Find where the given text appears and provide that cell's center as (X, Y) coordinate. 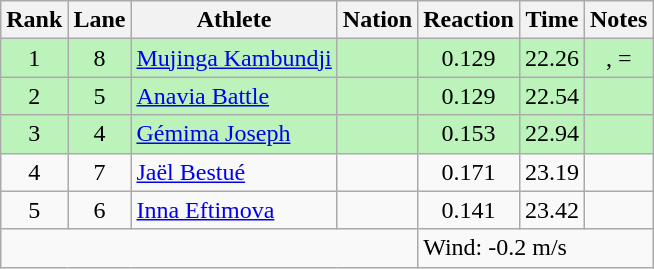
Mujinga Kambundji (234, 58)
23.42 (552, 210)
8 (100, 58)
23.19 (552, 172)
2 (34, 96)
6 (100, 210)
22.94 (552, 134)
0.153 (469, 134)
1 (34, 58)
, = (619, 58)
7 (100, 172)
Anavia Battle (234, 96)
22.26 (552, 58)
Gémima Joseph (234, 134)
Wind: -0.2 m/s (536, 248)
3 (34, 134)
Rank (34, 20)
Athlete (234, 20)
Reaction (469, 20)
Notes (619, 20)
Nation (377, 20)
Jaël Bestué (234, 172)
Lane (100, 20)
Time (552, 20)
Inna Eftimova (234, 210)
0.141 (469, 210)
0.171 (469, 172)
22.54 (552, 96)
